Locate the cell with the specified text and output its [x, y] center coordinate. 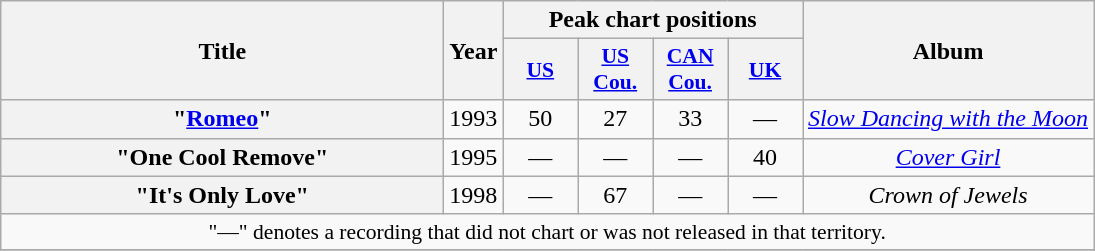
UK [766, 70]
67 [616, 195]
27 [616, 119]
40 [766, 157]
Album [948, 50]
Crown of Jewels [948, 195]
1993 [474, 119]
1995 [474, 157]
"One Cool Remove" [222, 157]
1998 [474, 195]
US [540, 70]
Cover Girl [948, 157]
50 [540, 119]
Slow Dancing with the Moon [948, 119]
33 [690, 119]
"Romeo" [222, 119]
"It's Only Love" [222, 195]
"—" denotes a recording that did not chart or was not released in that territory. [548, 232]
Peak chart positions [653, 20]
CANCou. [690, 70]
USCou. [616, 70]
Year [474, 50]
Title [222, 50]
